Locate the cell with the specified text and output its [x, y] center coordinate. 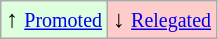
↓ Relegated [162, 20]
↑ Promoted [54, 20]
